Locate the cell with the specified text and output its [x, y] center coordinate. 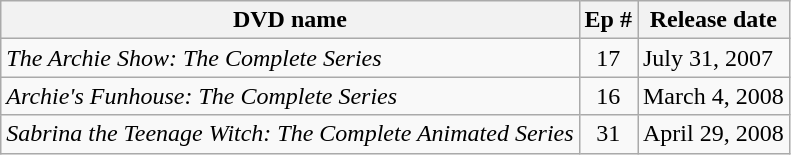
Release date [714, 20]
17 [608, 58]
Sabrina the Teenage Witch: The Complete Animated Series [290, 134]
Archie's Funhouse: The Complete Series [290, 96]
The Archie Show: The Complete Series [290, 58]
31 [608, 134]
16 [608, 96]
July 31, 2007 [714, 58]
DVD name [290, 20]
Ep # [608, 20]
April 29, 2008 [714, 134]
March 4, 2008 [714, 96]
